Provide the [X, Y] coordinate of the cell's center where the given text is located.  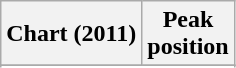
Peakposition [188, 34]
Chart (2011) [72, 34]
